Output the [X, Y] coordinate of the center of the cell containing the given text.  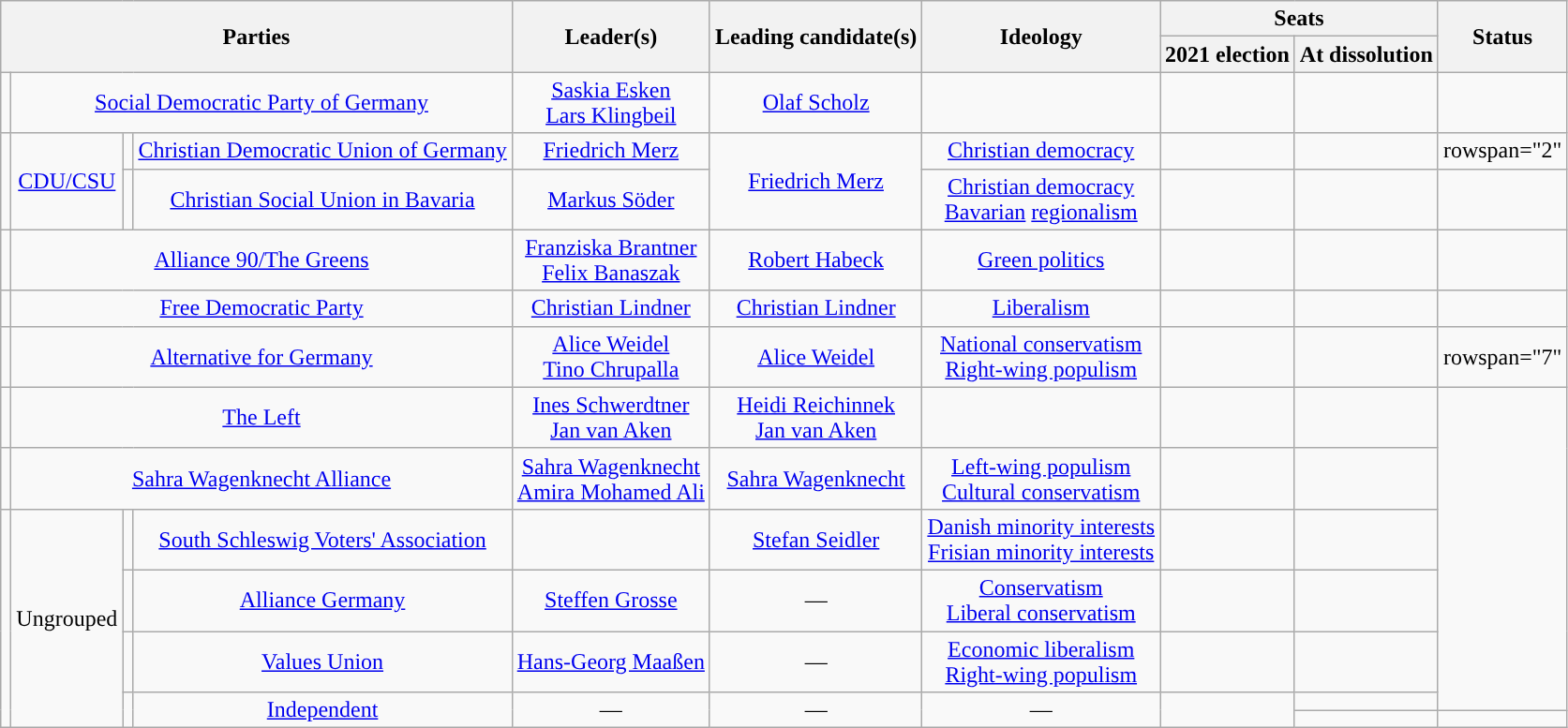
Christian democracy [1041, 151]
Sahra WagenknechtAmira Mohamed Ali [611, 478]
Left-wing populismCultural conservatism [1041, 478]
Hans-Georg Maaßen [611, 661]
Ines SchwerdtnerJan van Aken [611, 418]
Christian democracyBavarian regionalism [1041, 199]
2021 election [1228, 54]
Liberalism [1041, 308]
Danish minority interestsFrisian minority interests [1041, 540]
Ungrouped [67, 618]
At dissolution [1366, 54]
The Left [261, 418]
Alice WeidelTino Chrupalla [611, 356]
Christian Democratic Union of Germany [322, 151]
Alternative for Germany [261, 356]
Green politics [1041, 260]
South Schleswig Voters' Association [322, 540]
Conservatism Liberal conservatism [1041, 600]
Seats [1299, 19]
Steffen Grosse [611, 600]
rowspan="7" [1502, 356]
Olaf Scholz [815, 103]
Franziska BrantnerFelix Banaszak [611, 260]
Status [1502, 37]
Stefan Seidler [815, 540]
rowspan="2" [1502, 151]
Alliance 90/The Greens [261, 260]
Markus Söder [611, 199]
Parties [257, 37]
Robert Habeck [815, 260]
Leader(s) [611, 37]
Economic liberalismRight-wing populism [1041, 661]
Sahra Wagenknecht [815, 478]
Alliance Germany [322, 600]
Free Democratic Party [261, 308]
Independent [322, 710]
Social Democratic Party of Germany [261, 103]
Ideology [1041, 37]
Sahra Wagenknecht Alliance [261, 478]
Saskia EskenLars Klingbeil [611, 103]
National conservatismRight-wing populism [1041, 356]
Alice Weidel [815, 356]
Leading candidate(s) [815, 37]
Heidi ReichinnekJan van Aken [815, 418]
Values Union [322, 661]
Christian Social Union in Bavaria [322, 199]
CDU/CSU [67, 182]
